Detect which cell encompasses the target text, then output its (x, y) center coordinate. 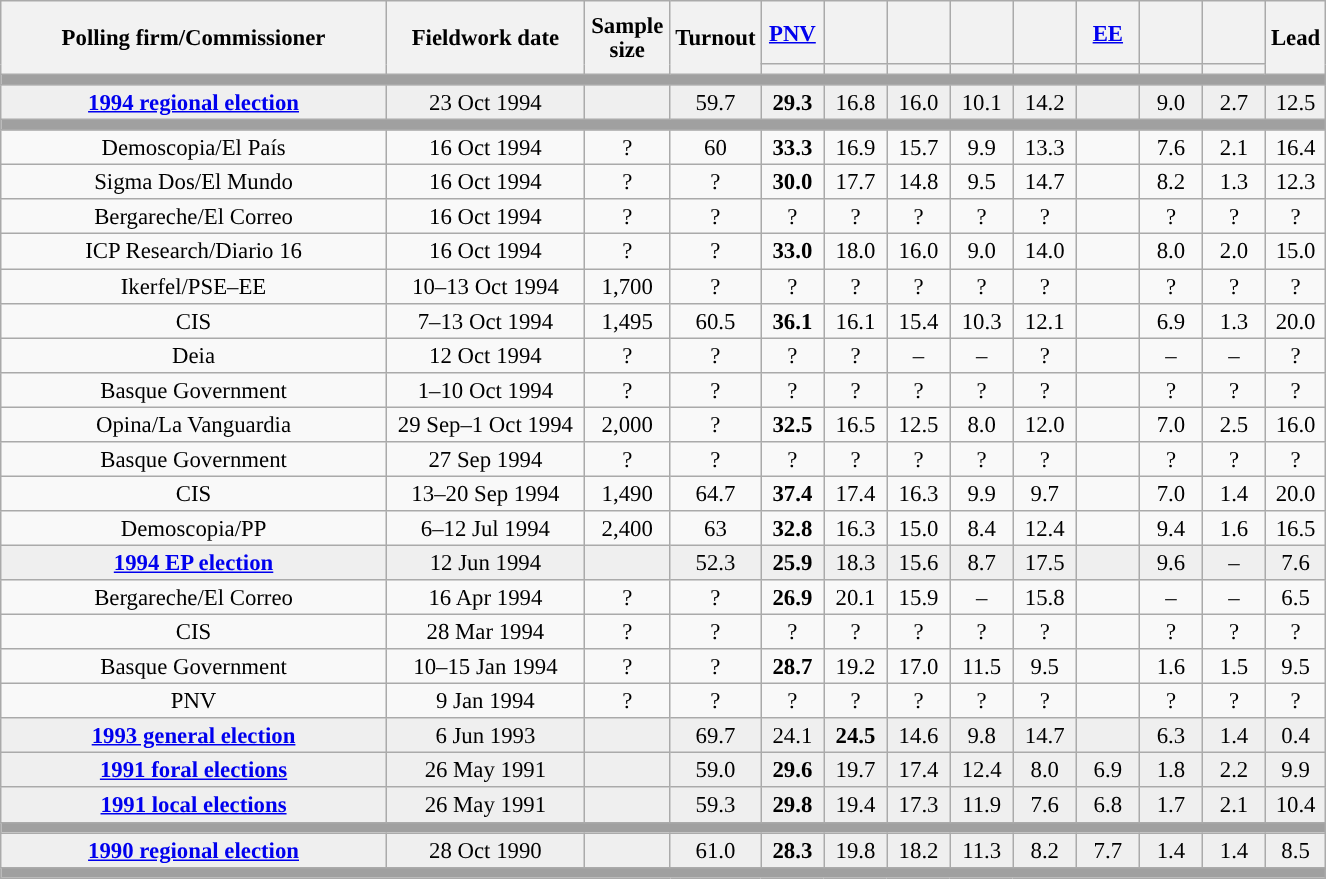
1991 foral elections (194, 770)
23 Oct 1994 (485, 102)
63 (716, 528)
9.7 (1044, 494)
36.1 (792, 320)
Turnout (716, 38)
9.8 (982, 736)
1–10 Oct 1994 (485, 390)
6–12 Jul 1994 (485, 528)
6.5 (1296, 598)
32.8 (792, 528)
33.3 (792, 148)
1,495 (627, 320)
15.9 (918, 598)
2,400 (627, 528)
33.0 (792, 252)
Sigma Dos/El Mundo (194, 182)
52.3 (716, 562)
Deia (194, 356)
59.7 (716, 102)
37.4 (792, 494)
19.8 (856, 850)
15.7 (918, 148)
8.4 (982, 528)
2,000 (627, 424)
59.3 (716, 806)
0.4 (1296, 736)
18.3 (856, 562)
10–13 Oct 1994 (485, 286)
29.3 (792, 102)
2.0 (1234, 252)
2.2 (1234, 770)
EE (1108, 32)
6.3 (1170, 736)
Lead (1296, 38)
16.4 (1296, 148)
61.0 (716, 850)
26.9 (792, 598)
11.9 (982, 806)
1.5 (1234, 666)
Sample size (627, 38)
14.0 (1044, 252)
16.9 (856, 148)
64.7 (716, 494)
6.8 (1108, 806)
11.5 (982, 666)
28.3 (792, 850)
14.8 (918, 182)
32.5 (792, 424)
9 Jan 1994 (485, 702)
Opina/La Vanguardia (194, 424)
25.9 (792, 562)
29 Sep–1 Oct 1994 (485, 424)
18.0 (856, 252)
28.7 (792, 666)
10–15 Jan 1994 (485, 666)
12.1 (1044, 320)
1993 general election (194, 736)
18.2 (918, 850)
1994 EP election (194, 562)
19.4 (856, 806)
9.4 (1170, 528)
Demoscopia/El País (194, 148)
17.7 (856, 182)
15.6 (918, 562)
20.1 (856, 598)
13–20 Sep 1994 (485, 494)
15.4 (918, 320)
2.7 (1234, 102)
10.4 (1296, 806)
Demoscopia/PP (194, 528)
1.8 (1170, 770)
28 Oct 1990 (485, 850)
11.3 (982, 850)
24.1 (792, 736)
12 Jun 1994 (485, 562)
19.7 (856, 770)
14.2 (1044, 102)
14.6 (918, 736)
8.5 (1296, 850)
12 Oct 1994 (485, 356)
16 Apr 1994 (485, 598)
17.0 (918, 666)
2.5 (1234, 424)
29.6 (792, 770)
12.0 (1044, 424)
17.5 (1044, 562)
29.8 (792, 806)
1994 regional election (194, 102)
69.7 (716, 736)
7.7 (1108, 850)
10.1 (982, 102)
1990 regional election (194, 850)
Fieldwork date (485, 38)
19.2 (856, 666)
16.1 (856, 320)
1,700 (627, 286)
ICP Research/Diario 16 (194, 252)
24.5 (856, 736)
13.3 (1044, 148)
9.6 (1170, 562)
Ikerfel/PSE–EE (194, 286)
30.0 (792, 182)
1,490 (627, 494)
59.0 (716, 770)
28 Mar 1994 (485, 632)
6 Jun 1993 (485, 736)
15.8 (1044, 598)
16.8 (856, 102)
12.3 (1296, 182)
Polling firm/Commissioner (194, 38)
17.3 (918, 806)
60.5 (716, 320)
7–13 Oct 1994 (485, 320)
10.3 (982, 320)
8.7 (982, 562)
1.7 (1170, 806)
1991 local elections (194, 806)
27 Sep 1994 (485, 460)
60 (716, 148)
